Return (x, y) of the center of cell containing provided text 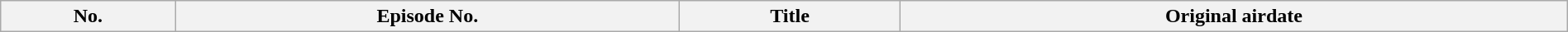
No. (88, 16)
Episode No. (427, 16)
Title (791, 16)
Original airdate (1234, 16)
